Locate the cell with the specified text and output its [x, y] center coordinate. 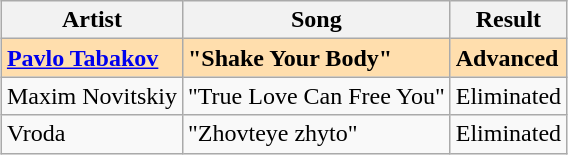
Vroda [92, 134]
Result [508, 20]
"True Love Can Free You" [316, 96]
Pavlo Tabakov [92, 58]
"Zhovteye zhyto" [316, 134]
Advanced [508, 58]
Song [316, 20]
Maxim Novitskiy [92, 96]
"Shake Your Body" [316, 58]
Artist [92, 20]
